Extract the (X, Y) coordinate from the center of the cell holding the provided text.  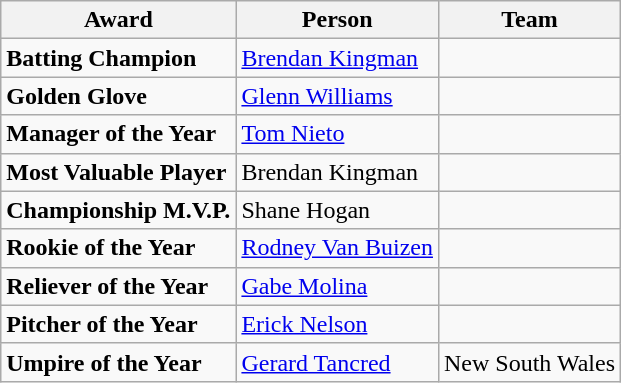
Golden Glove (118, 96)
Erick Nelson (338, 324)
Tom Nieto (338, 134)
Umpire of the Year (118, 362)
Award (118, 20)
Gabe Molina (338, 286)
Most Valuable Player (118, 172)
Shane Hogan (338, 210)
Glenn Williams (338, 96)
Gerard Tancred (338, 362)
Championship M.V.P. (118, 210)
Rodney Van Buizen (338, 248)
New South Wales (529, 362)
Team (529, 20)
Manager of the Year (118, 134)
Rookie of the Year (118, 248)
Batting Champion (118, 58)
Pitcher of the Year (118, 324)
Person (338, 20)
Reliever of the Year (118, 286)
